Detect which cell encompasses the target text, then output its [X, Y] center coordinate. 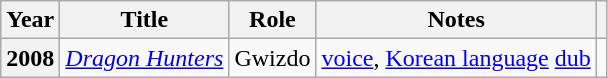
Title [144, 20]
2008 [30, 58]
Notes [456, 20]
voice, Korean language dub [456, 58]
Dragon Hunters [144, 58]
Gwizdo [272, 58]
Year [30, 20]
Role [272, 20]
